Detect which cell encompasses the target text, then output its [x, y] center coordinate. 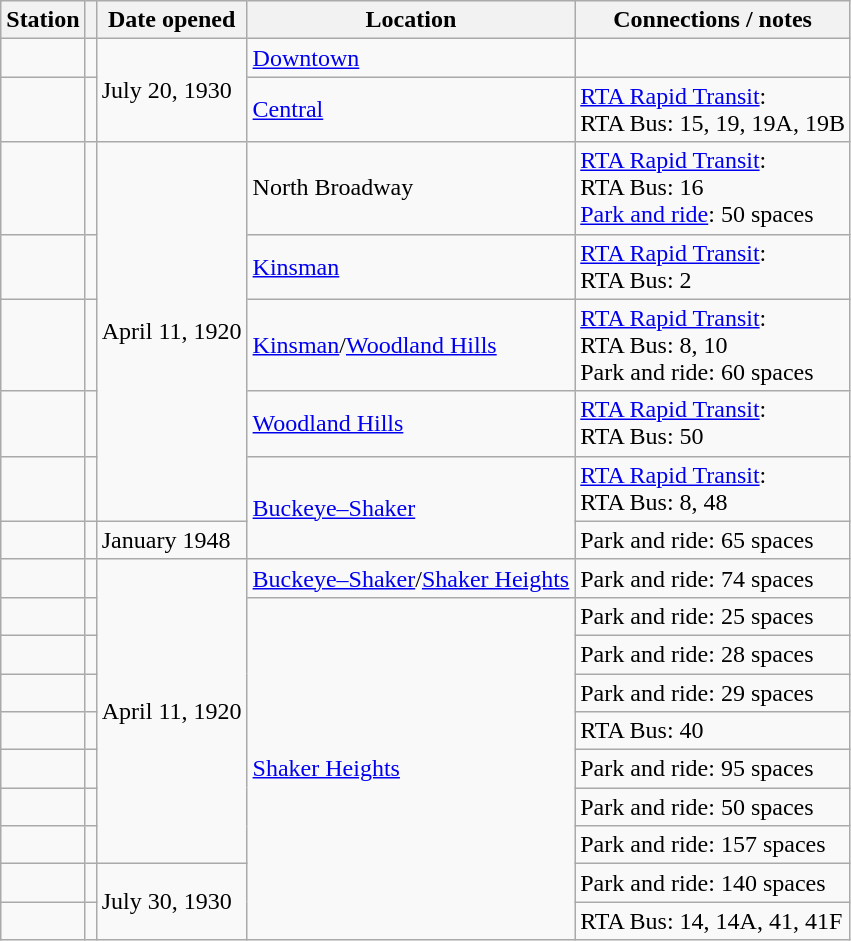
RTA Rapid Transit: RTA Bus: 2 [713, 266]
July 20, 1930 [172, 90]
RTA Rapid Transit: RTA Bus: 15, 19, 19A, 19B [713, 110]
Park and ride: 28 spaces [713, 654]
Buckeye–Shaker/Shaker Heights [411, 578]
Park and ride: 95 spaces [713, 769]
RTA Bus: 40 [713, 731]
RTA Rapid Transit: RTA Bus: 16 Park and ride: 50 spaces [713, 188]
Downtown [411, 58]
Kinsman [411, 266]
RTA Bus: 14, 14A, 41, 41F [713, 921]
Station [43, 20]
Shaker Heights [411, 768]
Park and ride: 65 spaces [713, 540]
Park and ride: 140 spaces [713, 883]
Buckeye–Shaker [411, 508]
North Broadway [411, 188]
RTA Rapid Transit: RTA Bus: 8, 48 [713, 488]
Date opened [172, 20]
RTA Rapid Transit: RTA Bus: 50 [713, 424]
Location [411, 20]
January 1948 [172, 540]
Park and ride: 50 spaces [713, 807]
Park and ride: 74 spaces [713, 578]
RTA Rapid Transit: RTA Bus: 8, 10 Park and ride: 60 spaces [713, 345]
Central [411, 110]
Kinsman/Woodland Hills [411, 345]
July 30, 1930 [172, 902]
Woodland Hills [411, 424]
Park and ride: 157 spaces [713, 845]
Park and ride: 29 spaces [713, 693]
Park and ride: 25 spaces [713, 616]
Connections / notes [713, 20]
